From the cell containing the given text, extract its center point as (x, y) coordinate. 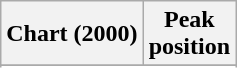
Chart (2000) (72, 34)
Peakposition (189, 34)
